Provide the (x, y) coordinate of the cell's center where the given text is located.  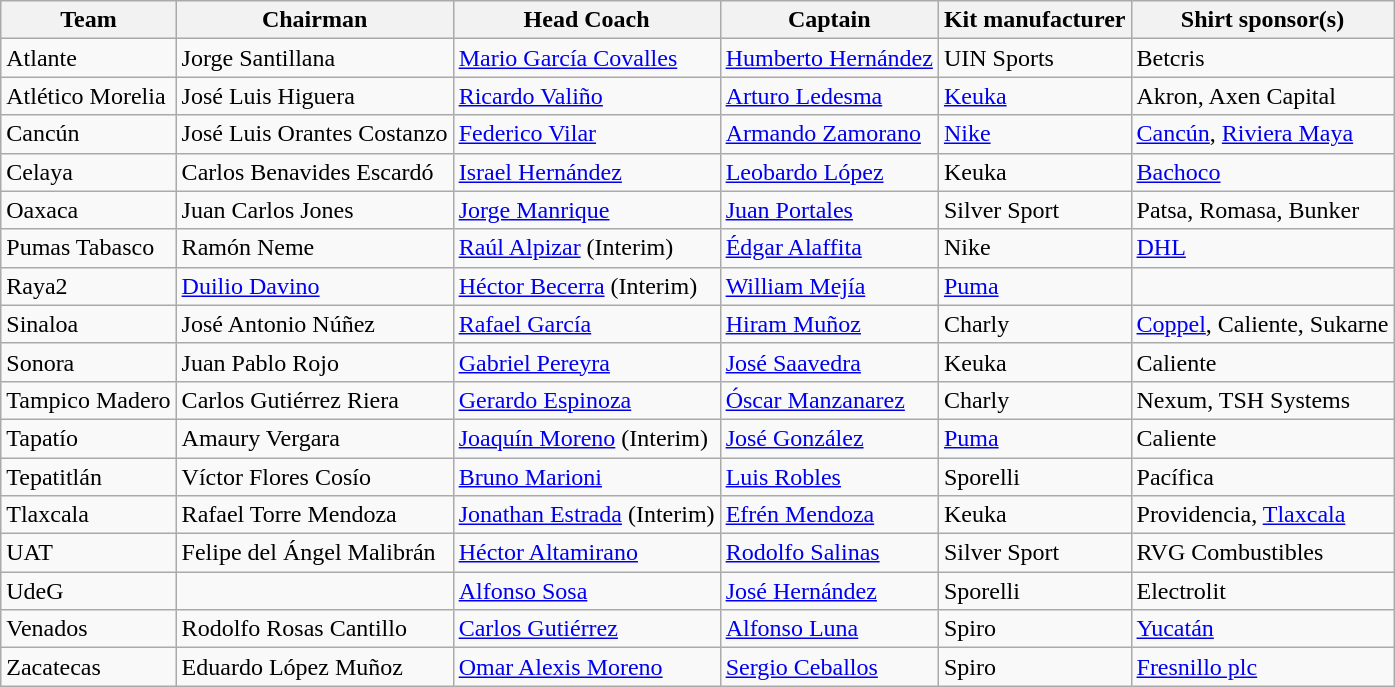
Rodolfo Salinas (829, 553)
Arturo Ledesma (829, 96)
Raya2 (88, 286)
RVG Combustibles (1262, 553)
Tlaxcala (88, 515)
Duilio Davino (314, 286)
Akron, Axen Capital (1262, 96)
Héctor Becerra (Interim) (586, 286)
Mario García Covalles (586, 58)
José González (829, 438)
Omar Alexis Moreno (586, 667)
Ramón Neme (314, 248)
Alfonso Sosa (586, 591)
Raúl Alpizar (Interim) (586, 248)
Celaya (88, 172)
Betcris (1262, 58)
Gerardo Espinoza (586, 400)
Felipe del Ángel Malibrán (314, 553)
Head Coach (586, 20)
Oaxaca (88, 210)
Venados (88, 629)
Juan Portales (829, 210)
Federico Vilar (586, 134)
Rafael Torre Mendoza (314, 515)
Jorge Santillana (314, 58)
Bachoco (1262, 172)
Atlante (88, 58)
Patsa, Romasa, Bunker (1262, 210)
Víctor Flores Cosío (314, 477)
Juan Pablo Rojo (314, 362)
UdeG (88, 591)
Tapatío (88, 438)
Electrolit (1262, 591)
Israel Hernández (586, 172)
UAT (88, 553)
Eduardo López Muñoz (314, 667)
Yucatán (1262, 629)
Leobardo López (829, 172)
Sonora (88, 362)
José Luis Orantes Costanzo (314, 134)
Sinaloa (88, 324)
UIN Sports (1034, 58)
Nexum, TSH Systems (1262, 400)
Coppel, Caliente, Sukarne (1262, 324)
Humberto Hernández (829, 58)
Cancún (88, 134)
Joaquín Moreno (Interim) (586, 438)
Hiram Muñoz (829, 324)
Rodolfo Rosas Cantillo (314, 629)
José Hernández (829, 591)
Óscar Manzanarez (829, 400)
José Saavedra (829, 362)
Kit manufacturer (1034, 20)
Héctor Altamirano (586, 553)
Providencia, Tlaxcala (1262, 515)
Rafael García (586, 324)
Zacatecas (88, 667)
Bruno Marioni (586, 477)
Amaury Vergara (314, 438)
DHL (1262, 248)
Édgar Alaffita (829, 248)
Armando Zamorano (829, 134)
Tampico Madero (88, 400)
Shirt sponsor(s) (1262, 20)
Chairman (314, 20)
Alfonso Luna (829, 629)
Gabriel Pereyra (586, 362)
Fresnillo plc (1262, 667)
Tepatitlán (88, 477)
Pacífica (1262, 477)
José Antonio Núñez (314, 324)
Captain (829, 20)
Jonathan Estrada (Interim) (586, 515)
Atlético Morelia (88, 96)
Ricardo Valiño (586, 96)
José Luis Higuera (314, 96)
Sergio Ceballos (829, 667)
Carlos Gutiérrez Riera (314, 400)
Pumas Tabasco (88, 248)
Luis Robles (829, 477)
Cancún, Riviera Maya (1262, 134)
Carlos Benavides Escardó (314, 172)
Carlos Gutiérrez (586, 629)
Efrén Mendoza (829, 515)
William Mejía (829, 286)
Team (88, 20)
Jorge Manrique (586, 210)
Juan Carlos Jones (314, 210)
